Identify which cell holds the provided text, then report its (x, y) central coordinate. 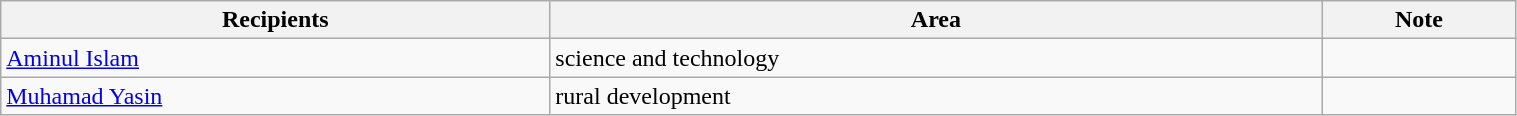
Muhamad Yasin (276, 96)
science and technology (936, 58)
rural development (936, 96)
Area (936, 20)
Aminul Islam (276, 58)
Recipients (276, 20)
Note (1419, 20)
